Output the (x, y) coordinate of the center of the cell containing the given text.  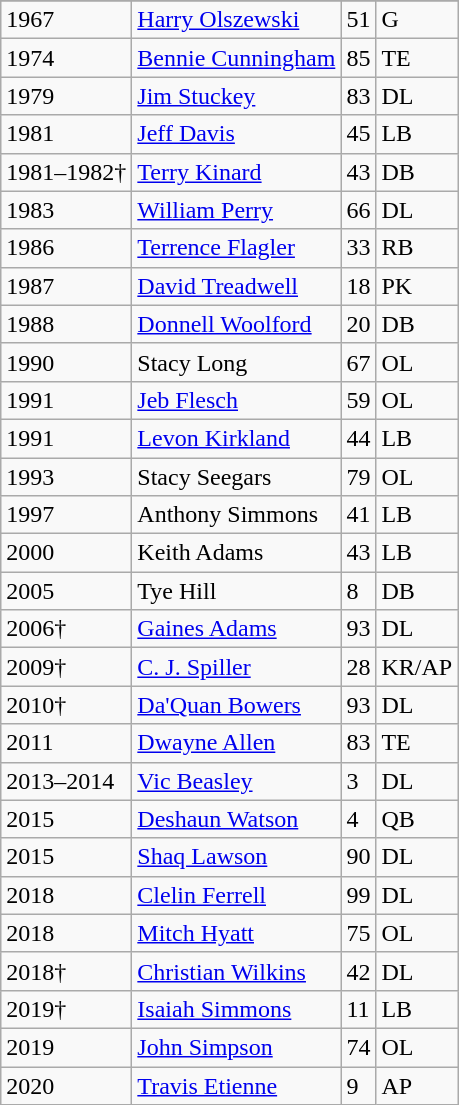
85 (358, 58)
RB (417, 248)
Jeff Davis (236, 134)
2019 (66, 1047)
Tye Hill (236, 591)
2009† (66, 667)
1997 (66, 515)
90 (358, 857)
Da'Quan Bowers (236, 705)
11 (358, 1009)
QB (417, 819)
1983 (66, 210)
2005 (66, 591)
1990 (66, 362)
42 (358, 971)
Levon Kirkland (236, 438)
Jim Stuckey (236, 96)
1981–1982† (66, 172)
44 (358, 438)
1993 (66, 477)
David Treadwell (236, 286)
1981 (66, 134)
1988 (66, 324)
Dwayne Allen (236, 743)
Mitch Hyatt (236, 933)
Shaq Lawson (236, 857)
67 (358, 362)
41 (358, 515)
Vic Beasley (236, 781)
51 (358, 20)
20 (358, 324)
3 (358, 781)
2018† (66, 971)
33 (358, 248)
Keith Adams (236, 553)
G (417, 20)
Terrence Flagler (236, 248)
AP (417, 1085)
1986 (66, 248)
Clelin Ferrell (236, 895)
2010† (66, 705)
Harry Olszewski (236, 20)
Christian Wilkins (236, 971)
Stacy Seegars (236, 477)
45 (358, 134)
C. J. Spiller (236, 667)
William Perry (236, 210)
John Simpson (236, 1047)
66 (358, 210)
4 (358, 819)
Bennie Cunningham (236, 58)
Donnell Woolford (236, 324)
Isaiah Simmons (236, 1009)
8 (358, 591)
2013–2014 (66, 781)
2000 (66, 553)
79 (358, 477)
74 (358, 1047)
2020 (66, 1085)
Terry Kinard (236, 172)
1987 (66, 286)
Stacy Long (236, 362)
2019† (66, 1009)
Jeb Flesch (236, 400)
KR/AP (417, 667)
75 (358, 933)
Deshaun Watson (236, 819)
99 (358, 895)
2006† (66, 629)
2011 (66, 743)
1974 (66, 58)
Travis Etienne (236, 1085)
59 (358, 400)
1967 (66, 20)
28 (358, 667)
Gaines Adams (236, 629)
PK (417, 286)
9 (358, 1085)
Anthony Simmons (236, 515)
1979 (66, 96)
18 (358, 286)
